Provide the (x, y) coordinate of the cell's center where the given text is located.  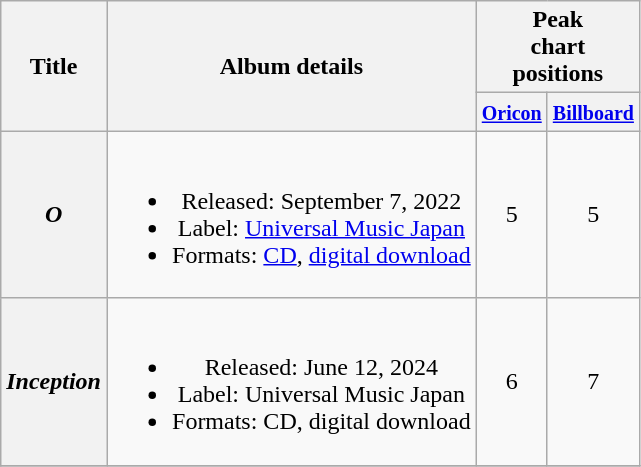
Oricon (512, 112)
Peak chart positions (558, 47)
6 (512, 382)
Title (54, 66)
7 (593, 382)
Released: September 7, 2022Label: Universal Music JapanFormats: CD, digital download (291, 214)
Released: June 12, 2024Label: Universal Music JapanFormats: CD, digital download (291, 382)
Inception (54, 382)
Album details (291, 66)
Billboard (593, 112)
O (54, 214)
